Return the [x, y] coordinate for the center point of the cell that contains the specified text.  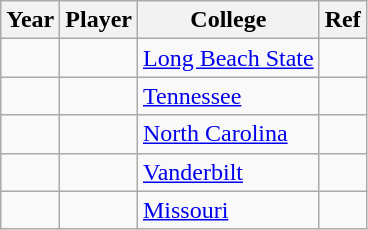
Tennessee [228, 96]
North Carolina [228, 134]
Missouri [228, 210]
Long Beach State [228, 58]
Ref [342, 20]
Player [99, 20]
Year [30, 20]
College [228, 20]
Vanderbilt [228, 172]
